Provide the (X, Y) coordinate of the cell's center where the given text is located.  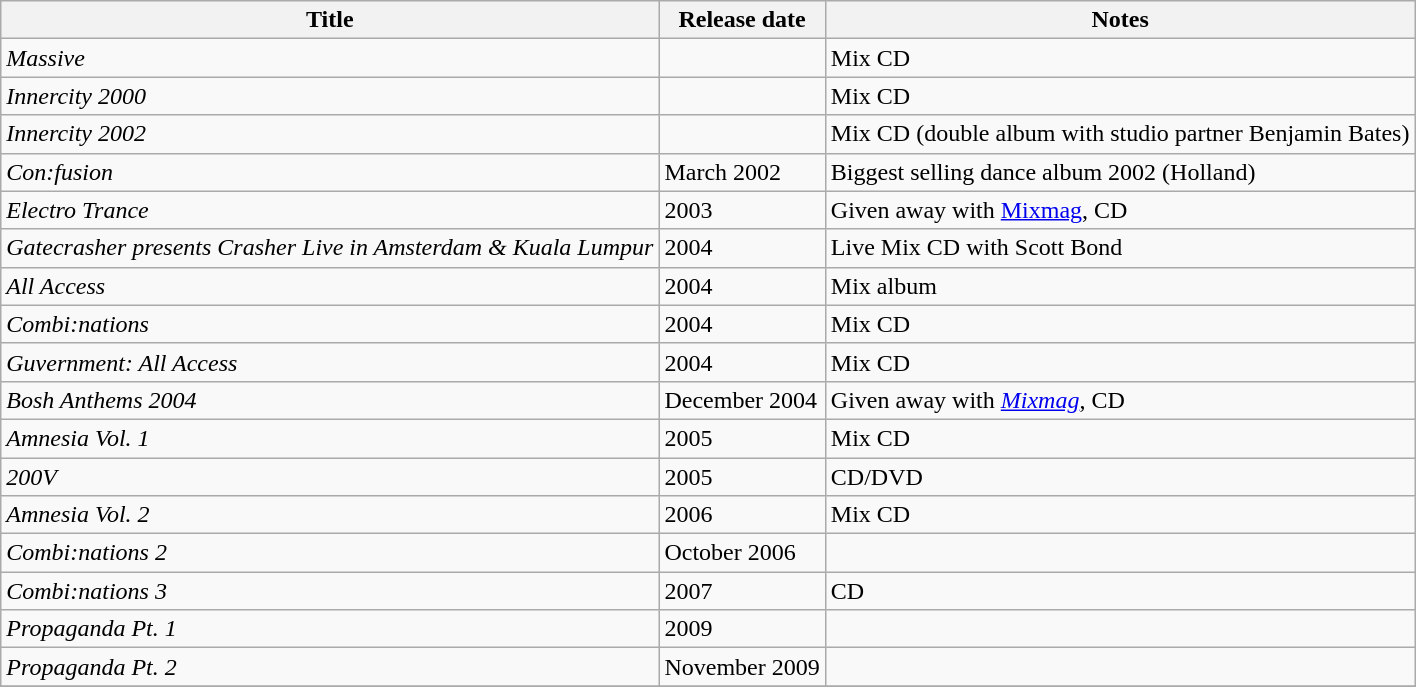
Notes (1120, 20)
Combi:nations 2 (330, 553)
CD/DVD (1120, 477)
2009 (742, 629)
Amnesia Vol. 1 (330, 438)
Electro Trance (330, 210)
Release date (742, 20)
Massive (330, 58)
CD (1120, 591)
2003 (742, 210)
Mix CD (double album with studio partner Benjamin Bates) (1120, 134)
Title (330, 20)
Innercity 2002 (330, 134)
Innercity 2000 (330, 96)
November 2009 (742, 667)
Mix album (1120, 286)
Live Mix CD with Scott Bond (1120, 248)
March 2002 (742, 172)
Combi:nations (330, 324)
Gatecrasher presents Crasher Live in Amsterdam & Kuala Lumpur (330, 248)
Con:fusion (330, 172)
Biggest selling dance album 2002 (Holland) (1120, 172)
Propaganda Pt. 1 (330, 629)
Amnesia Vol. 2 (330, 515)
200V (330, 477)
Propaganda Pt. 2 (330, 667)
Bosh Anthems 2004 (330, 400)
2007 (742, 591)
All Access (330, 286)
October 2006 (742, 553)
Guvernment: All Access (330, 362)
Combi:nations 3 (330, 591)
2006 (742, 515)
December 2004 (742, 400)
